From the cell containing the given text, extract its center point as (x, y) coordinate. 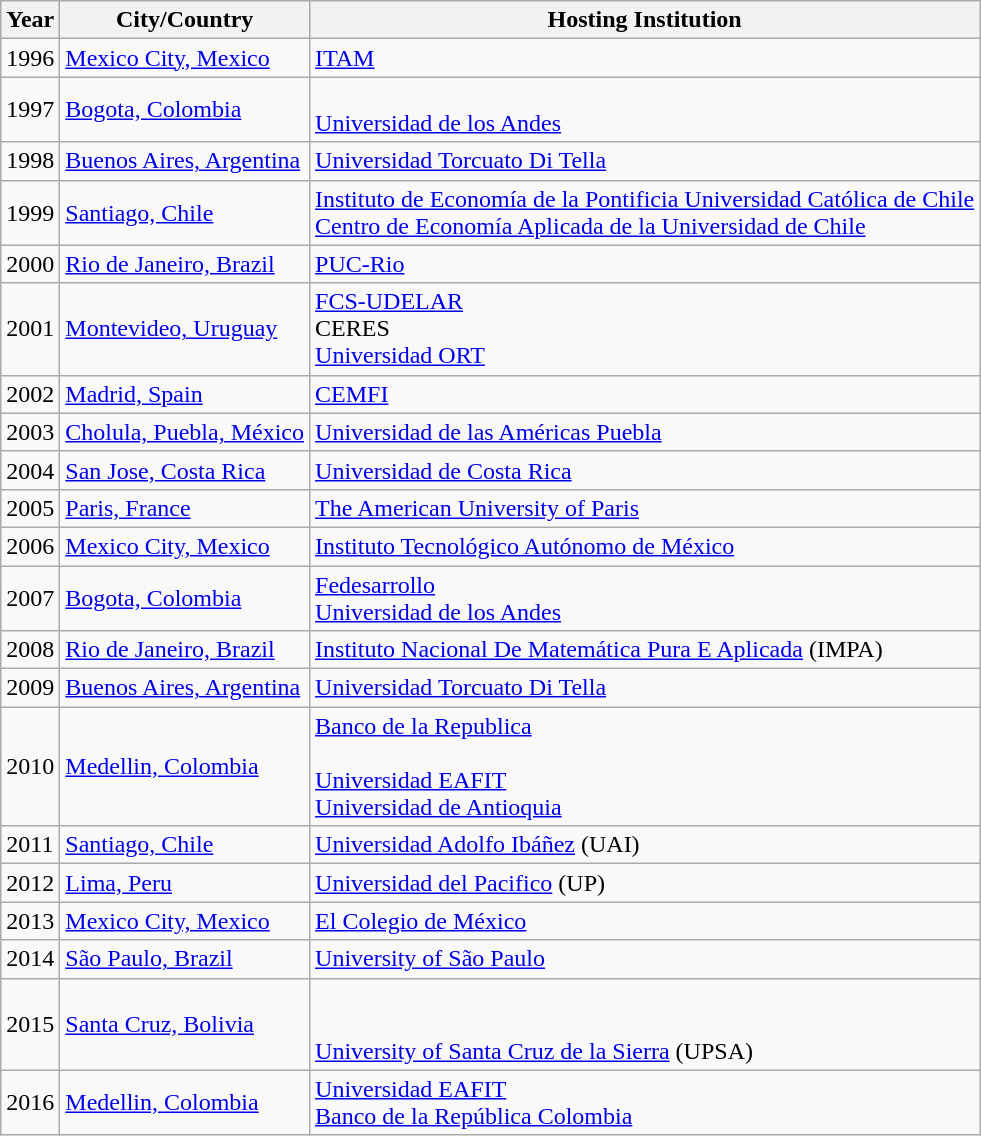
Madrid, Spain (185, 394)
Banco de la RepublicaUniversidad EAFITUniversidad de Antioquia (645, 766)
2002 (30, 394)
Universidad de las Américas Puebla (645, 432)
Paris, France (185, 508)
Instituto Tecnológico Autónomo de México (645, 546)
1997 (30, 110)
2012 (30, 883)
ITAM (645, 58)
2010 (30, 766)
PUC-Rio (645, 264)
2014 (30, 959)
Universidad EAFITBanco de la República Colombia (645, 1102)
2016 (30, 1102)
Universidad de Costa Rica (645, 470)
2005 (30, 508)
Year (30, 20)
Instituto Nacional De Matemática Pura E Aplicada (IMPA) (645, 650)
Montevideo, Uruguay (185, 329)
2013 (30, 921)
2008 (30, 650)
University of Santa Cruz de la Sierra (UPSA) (645, 1024)
2003 (30, 432)
Instituto de Economía de la Pontificia Universidad Católica de ChileCentro de Economía Aplicada de la Universidad de Chile (645, 212)
2015 (30, 1024)
The American University of Paris (645, 508)
Hosting Institution (645, 20)
El Colegio de México (645, 921)
CEMFI (645, 394)
Universidad del Pacifico (UP) (645, 883)
Cholula, Puebla, México (185, 432)
San Jose, Costa Rica (185, 470)
2011 (30, 845)
Universidad Adolfo Ibáñez (UAI) (645, 845)
2000 (30, 264)
São Paulo, Brazil (185, 959)
FedesarrolloUniversidad de los Andes (645, 598)
1999 (30, 212)
Lima, Peru (185, 883)
Santa Cruz, Bolivia (185, 1024)
1996 (30, 58)
2006 (30, 546)
2001 (30, 329)
University of São Paulo (645, 959)
2009 (30, 688)
Universidad de los Andes (645, 110)
1998 (30, 161)
City/Country (185, 20)
FCS-UDELARCERESUniversidad ORT (645, 329)
2007 (30, 598)
2004 (30, 470)
